Return the [x, y] coordinate for the center point of the cell that contains the specified text.  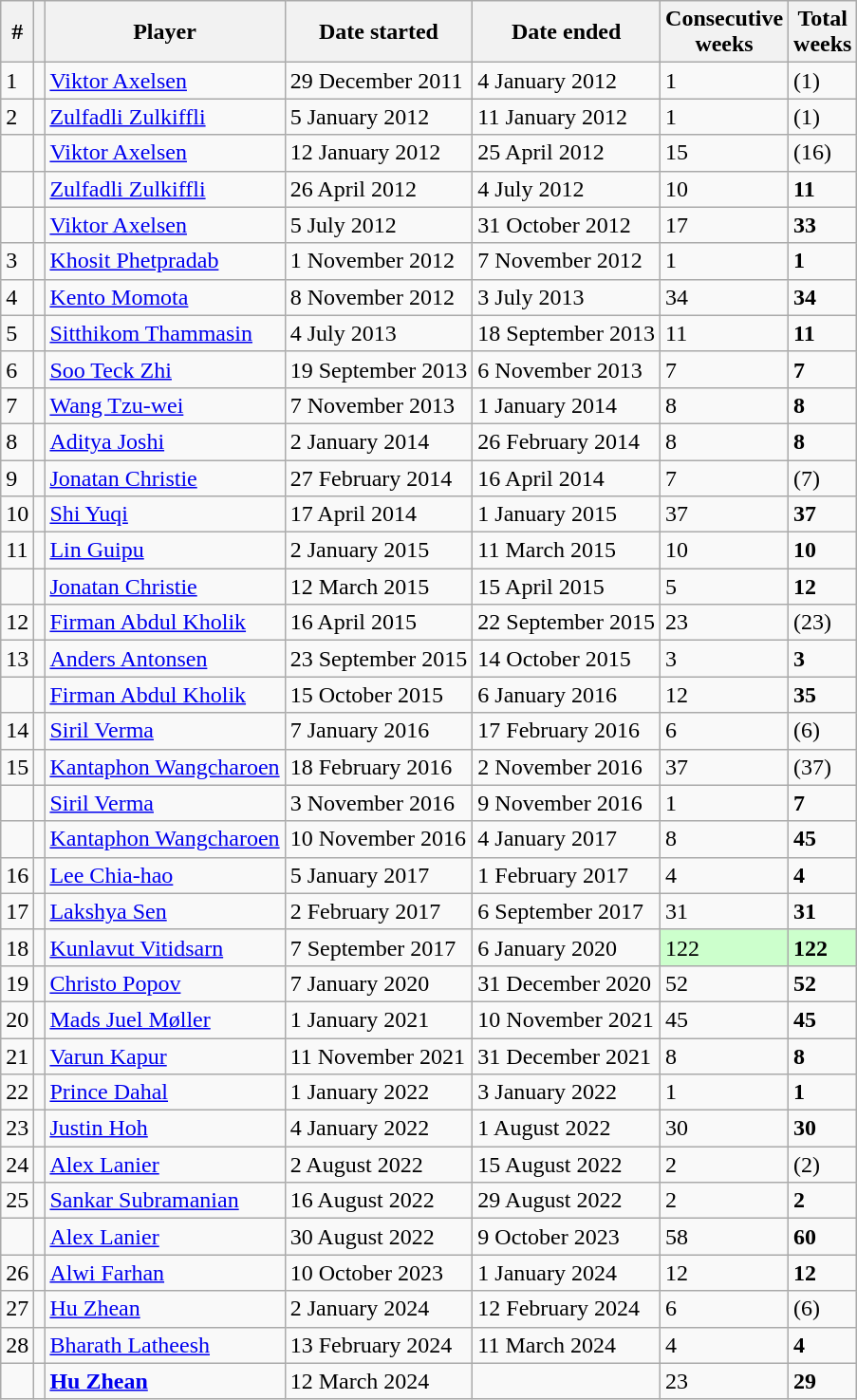
# [17, 32]
1 January 2024 [567, 1273]
16 April 2015 [379, 623]
4 January 2012 [567, 81]
29 [823, 1381]
Varun Kapur [165, 1056]
30 August 2022 [379, 1237]
14 October 2015 [567, 659]
24 [17, 1165]
8 November 2012 [379, 297]
16 April 2014 [567, 477]
14 [17, 731]
4 January 2017 [567, 839]
33 [823, 225]
12 January 2012 [379, 153]
Aditya Joshi [165, 441]
5 July 2012 [379, 225]
4 January 2022 [379, 1129]
Wang Tzu-wei [165, 405]
1 January 2015 [567, 514]
4 July 2012 [567, 189]
12 March 2015 [379, 587]
17 February 2016 [567, 731]
2 August 2022 [379, 1165]
Khosit Phetpradab [165, 261]
25 April 2012 [567, 153]
6 January 2016 [567, 695]
16 August 2022 [379, 1201]
(16) [823, 153]
7 January 2016 [379, 731]
11 March 2015 [567, 551]
Player [165, 32]
2 January 2014 [379, 441]
18 [17, 947]
Kento Momota [165, 297]
6 September 2017 [567, 911]
28 [17, 1345]
15 April 2015 [567, 587]
Christo Popov [165, 983]
9 [17, 477]
60 [823, 1237]
31 December 2020 [567, 983]
(37) [823, 767]
12 March 2024 [379, 1381]
22 [17, 1092]
2 November 2016 [567, 767]
29 December 2011 [379, 81]
Alwi Farhan [165, 1273]
9 November 2016 [567, 803]
Prince Dahal [165, 1092]
16 [17, 875]
5 January 2017 [379, 875]
11 January 2012 [567, 117]
1 August 2022 [567, 1129]
15 August 2022 [567, 1165]
Soo Teck Zhi [165, 369]
Anders Antonsen [165, 659]
1 November 2012 [379, 261]
11 November 2021 [379, 1056]
Kunlavut Vitidsarn [165, 947]
18 February 2016 [379, 767]
25 [17, 1201]
27 February 2014 [379, 477]
3 January 2022 [567, 1092]
6 January 2020 [567, 947]
1 February 2017 [567, 875]
Lakshya Sen [165, 911]
Mads Juel Møller [165, 1019]
5 January 2012 [379, 117]
Consecutiveweeks [725, 32]
35 [823, 695]
4 July 2013 [379, 333]
10 October 2023 [379, 1273]
(23) [823, 623]
(7) [823, 477]
26 April 2012 [379, 189]
15 October 2015 [379, 695]
13 [17, 659]
Lin Guipu [165, 551]
17 April 2014 [379, 514]
Date started [379, 32]
11 March 2024 [567, 1345]
13 February 2024 [379, 1345]
7 November 2012 [567, 261]
31 October 2012 [567, 225]
26 February 2014 [567, 441]
Bharath Latheesh [165, 1345]
3 November 2016 [379, 803]
Date ended [567, 32]
26 [17, 1273]
Justin Hoh [165, 1129]
10 November 2016 [379, 839]
12 February 2024 [567, 1309]
21 [17, 1056]
7 January 2020 [379, 983]
22 September 2015 [567, 623]
2 January 2024 [379, 1309]
18 September 2013 [567, 333]
20 [17, 1019]
Totalweeks [823, 32]
23 September 2015 [379, 659]
29 August 2022 [567, 1201]
58 [725, 1237]
1 January 2014 [567, 405]
(2) [823, 1165]
6 November 2013 [567, 369]
Lee Chia-hao [165, 875]
31 December 2021 [567, 1056]
2 January 2015 [379, 551]
3 July 2013 [567, 297]
27 [17, 1309]
Shi Yuqi [165, 514]
7 November 2013 [379, 405]
Sankar Subramanian [165, 1201]
2 February 2017 [379, 911]
1 January 2022 [379, 1092]
1 January 2021 [379, 1019]
9 October 2023 [567, 1237]
19 September 2013 [379, 369]
Sitthikom Thammasin [165, 333]
7 September 2017 [379, 947]
10 November 2021 [567, 1019]
19 [17, 983]
